Extract the [X, Y] coordinate from the center of the cell holding the provided text.  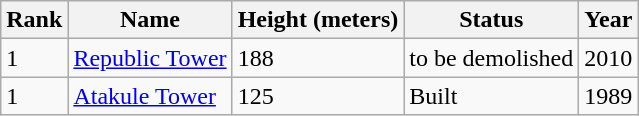
188 [318, 58]
Republic Tower [150, 58]
Atakule Tower [150, 96]
to be demolished [492, 58]
Height (meters) [318, 20]
2010 [608, 58]
125 [318, 96]
Status [492, 20]
Name [150, 20]
Built [492, 96]
1989 [608, 96]
Year [608, 20]
Rank [34, 20]
